Detect which cell encompasses the target text, then output its [x, y] center coordinate. 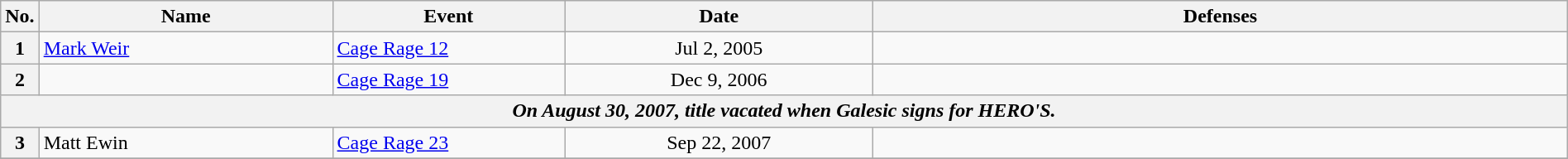
Cage Rage 19 [448, 79]
Sep 22, 2007 [718, 142]
On August 30, 2007, title vacated when Galesic signs for HERO'S. [784, 111]
Event [448, 17]
3 [20, 142]
Cage Rage 23 [448, 142]
No. [20, 17]
2 [20, 79]
Name [185, 17]
Date [718, 17]
Dec 9, 2006 [718, 79]
Jul 2, 2005 [718, 48]
Matt Ewin [185, 142]
Mark Weir [185, 48]
1 [20, 48]
Defenses [1221, 17]
Cage Rage 12 [448, 48]
